Return the (X, Y) coordinate for the center point of the cell that contains the specified text.  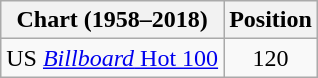
120 (271, 58)
Chart (1958–2018) (112, 20)
Position (271, 20)
US Billboard Hot 100 (112, 58)
